Locate the cell with the specified text and output its (x, y) center coordinate. 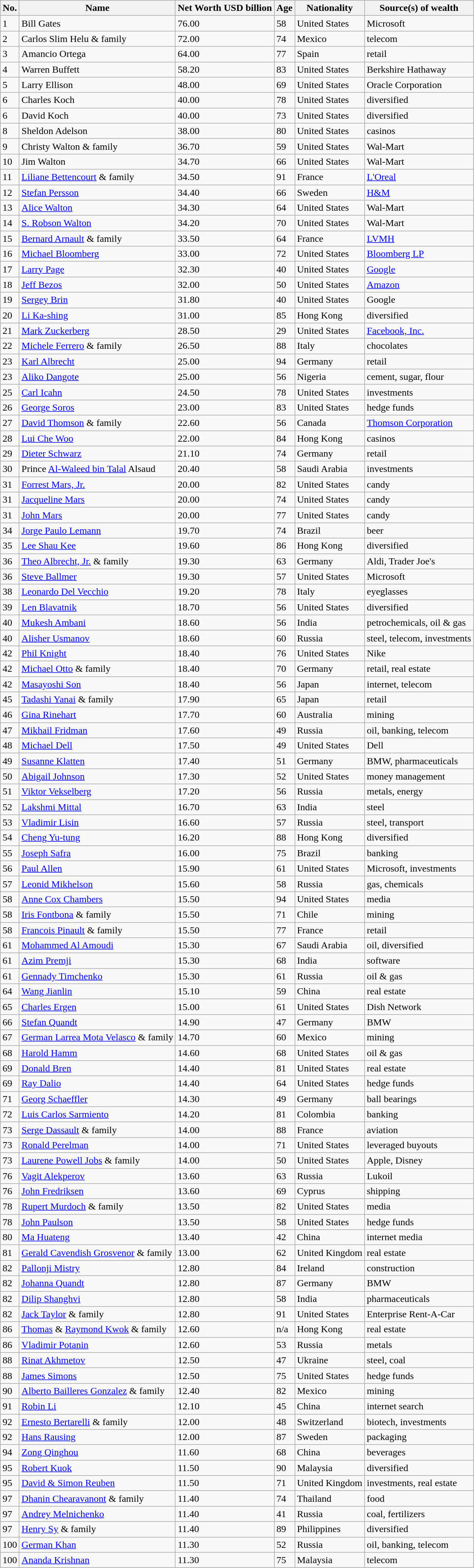
Jorge Paulo Lemann (98, 530)
15.90 (225, 868)
Source(s) of wealth (419, 8)
34.30 (225, 208)
16.00 (225, 853)
aviation (419, 1130)
26 (10, 407)
Robin Li (98, 1406)
13 (10, 208)
48.00 (225, 85)
Donald Bren (98, 1068)
Stefan Quandt (98, 1022)
27 (10, 423)
LVMH (419, 239)
Mohammed Al Amoudi (98, 945)
18 (10, 285)
Rupert Murdoch & family (98, 1207)
retail, real estate (419, 669)
30 (10, 469)
pharmaceuticals (419, 1299)
17.90 (225, 700)
Jacqueline Mars (98, 500)
Johanna Quandt (98, 1283)
Chile (330, 914)
German Larrea Mota Velasco & family (98, 1038)
15.10 (225, 992)
16.70 (225, 807)
Jeff Bezos (98, 285)
28.50 (225, 331)
Michael Dell (98, 746)
investments, real estate (419, 1483)
14.90 (225, 1022)
Lukoil (419, 1176)
11 (10, 177)
Alice Walton (98, 208)
Zong Qinghou (98, 1453)
George Soros (98, 407)
Steve Ballmer (98, 576)
13.00 (225, 1253)
Bloomberg LP (419, 254)
Alisher Usmanov (98, 638)
36.70 (225, 146)
leveraged buyouts (419, 1145)
Oracle Corporation (419, 85)
Forrest Mars, Jr. (98, 484)
money management (419, 776)
16.20 (225, 838)
85 (285, 315)
Charles Koch (98, 100)
34 (10, 530)
Spain (330, 54)
21.10 (225, 454)
Laurene Powell Jobs & family (98, 1160)
9 (10, 146)
15.60 (225, 884)
German Khan (98, 1545)
41 (285, 1514)
Lakshmi Mittal (98, 807)
1 (10, 23)
16 (10, 254)
n/a (285, 1329)
14 (10, 223)
14.70 (225, 1038)
31.80 (225, 300)
Warren Buffett (98, 69)
19.20 (225, 592)
eyeglasses (419, 592)
John Mars (98, 515)
Microsoft, investments (419, 868)
metals, energy (419, 792)
Jim Walton (98, 161)
shipping (419, 1191)
food (419, 1499)
internet, telecom (419, 684)
15.00 (225, 1007)
Vladimir Potanin (98, 1345)
54 (10, 838)
17.20 (225, 792)
Rinat Akhmetov (98, 1360)
32.00 (225, 285)
18.70 (225, 607)
Prince Al-Waleed bin Talal Alsaud (98, 469)
Enterprise Rent-A-Car (419, 1314)
Anne Cox Chambers (98, 899)
Aldi, Trader Joe's (419, 561)
5 (10, 85)
Name (98, 8)
Apple, Disney (419, 1160)
17.30 (225, 776)
17.40 (225, 761)
Berkshire Hathaway (419, 69)
Lee Shau Kee (98, 546)
Paul Allen (98, 868)
Viktor Vekselberg (98, 792)
Vladimir Lisin (98, 822)
Michael Otto & family (98, 669)
gas, chemicals (419, 884)
software (419, 961)
Gina Rinehart (98, 715)
John Paulson (98, 1222)
Hans Rausing (98, 1437)
Alberto Bailleres Gonzalez & family (98, 1391)
35 (10, 546)
David Thomson & family (98, 423)
steel, coal (419, 1360)
Amazon (419, 285)
metals (419, 1345)
Colombia (330, 1114)
Mukesh Ambani (98, 623)
15 (10, 239)
Carl Icahn (98, 392)
Aliko Dangote (98, 377)
Iris Fontbona & family (98, 914)
33.00 (225, 254)
Thomas & Raymond Kwok & family (98, 1329)
Leonid Mikhelson (98, 884)
ball bearings (419, 1099)
H&M (419, 193)
62 (285, 1253)
Robert Kuok (98, 1468)
13.40 (225, 1237)
Stefan Persson (98, 193)
Leonardo Del Vecchio (98, 592)
14.20 (225, 1114)
17.70 (225, 715)
21 (10, 331)
14.60 (225, 1053)
72.00 (225, 39)
Nike (419, 653)
33.50 (225, 239)
Jack Taylor & family (98, 1314)
Susanne Klatten (98, 761)
Nationality (330, 8)
19.70 (225, 530)
12.40 (225, 1391)
22.00 (225, 438)
4 (10, 69)
Len Blavatnik (98, 607)
11.60 (225, 1453)
Bernard Arnault & family (98, 239)
chocolates (419, 346)
17.50 (225, 746)
2 (10, 39)
Switzerland (330, 1421)
internet search (419, 1406)
Harold Hamm (98, 1053)
Luis Carlos Sarmiento (98, 1114)
64.00 (225, 54)
34.40 (225, 193)
Thomson Corporation (419, 423)
8 (10, 131)
Gerald Cavendish Grosvenor & family (98, 1253)
Ananda Krishnan (98, 1560)
Li Ka-shing (98, 315)
coal, fertilizers (419, 1514)
Sheldon Adelson (98, 131)
22 (10, 346)
Joseph Safra (98, 853)
cement, sugar, flour (419, 377)
petrochemicals, oil & gas (419, 623)
Henry Sy & family (98, 1529)
steel, telecom, investments (419, 638)
David Koch (98, 115)
Theo Albrecht, Jr. & family (98, 561)
32.30 (225, 269)
12 (10, 193)
24.50 (225, 392)
steel, transport (419, 822)
Age (285, 8)
S. Robson Walton (98, 223)
20.40 (225, 469)
Net Worth USD billion (225, 8)
34.50 (225, 177)
construction (419, 1268)
22.60 (225, 423)
16.60 (225, 822)
Dhanin Chearavanont & family (98, 1499)
Thailand (330, 1499)
Cyprus (330, 1191)
14.30 (225, 1099)
oil, diversified (419, 945)
Ireland (330, 1268)
Nigeria (330, 377)
Serge Dassault & family (98, 1130)
Bill Gates (98, 23)
Ukraine (330, 1360)
Mark Zuckerberg (98, 331)
Michael Bloomberg (98, 254)
10 (10, 161)
89 (285, 1529)
25 (10, 392)
23.00 (225, 407)
Ray Dalio (98, 1084)
Vagit Alekperov (98, 1176)
Dieter Schwarz (98, 454)
Carlos Slim Helu & family (98, 39)
Dilip Shanghvi (98, 1299)
Phil Knight (98, 653)
beverages (419, 1453)
Liliane Bettencourt & family (98, 177)
17.60 (225, 730)
Larry Ellison (98, 85)
38 (10, 592)
biotech, investments (419, 1421)
Lui Che Woo (98, 438)
Christy Walton & family (98, 146)
Canada (330, 423)
James Simons (98, 1375)
beer (419, 530)
Larry Page (98, 269)
Ma Huateng (98, 1237)
31.00 (225, 315)
20 (10, 315)
46 (10, 715)
55 (10, 853)
12.10 (225, 1406)
Pallonji Mistry (98, 1268)
19.60 (225, 546)
Francois Pinault & family (98, 930)
Mikhail Fridman (98, 730)
Michele Ferrero & family (98, 346)
John Fredriksen (98, 1191)
steel (419, 807)
Andrey Melnichenko (98, 1514)
34.70 (225, 161)
17 (10, 269)
internet media (419, 1237)
Ernesto Bertarelli & family (98, 1421)
David & Simon Reuben (98, 1483)
Cheng Yu-tung (98, 838)
26.50 (225, 346)
38.00 (225, 131)
Australia (330, 715)
Ronald Perelman (98, 1145)
Abigail Johnson (98, 776)
Charles Ergen (98, 1007)
39 (10, 607)
Dish Network (419, 1007)
Facebook, Inc. (419, 331)
3 (10, 54)
19 (10, 300)
Gennady Timchenko (98, 976)
Wang Jianlin (98, 992)
34.20 (225, 223)
packaging (419, 1437)
Georg Schaeffler (98, 1099)
Tadashi Yanai & family (98, 700)
L'Oreal (419, 177)
Azim Premji (98, 961)
76.00 (225, 23)
58.20 (225, 69)
No. (10, 8)
Masayoshi Son (98, 684)
Philippines (330, 1529)
Amancio Ortega (98, 54)
Karl Albrecht (98, 361)
BMW, pharmaceuticals (419, 761)
Dell (419, 746)
28 (10, 438)
Sergey Brin (98, 300)
